Capture the cell that displays the provided text and extract its (X, Y) central coordinate. 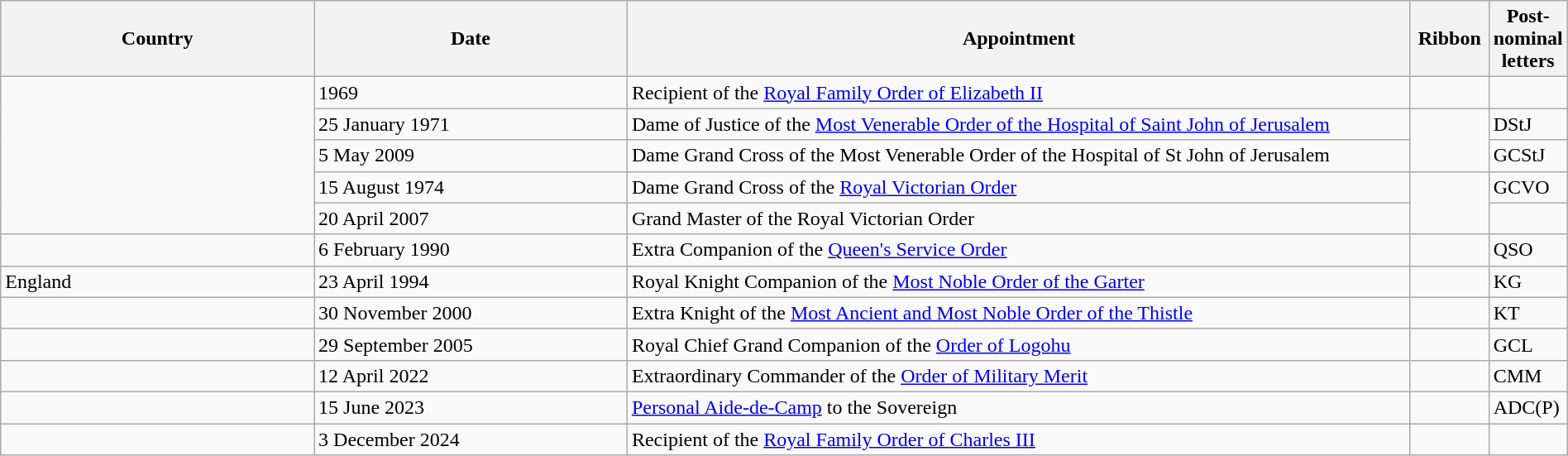
Date (471, 39)
KG (1528, 281)
DStJ (1528, 124)
ADC(P) (1528, 407)
30 November 2000 (471, 313)
20 April 2007 (471, 218)
15 June 2023 (471, 407)
6 February 1990 (471, 250)
Extra Knight of the Most Ancient and Most Noble Order of the Thistle (1019, 313)
12 April 2022 (471, 376)
Dame Grand Cross of the Most Venerable Order of the Hospital of St John of Jerusalem (1019, 156)
GCVO (1528, 187)
Recipient of the Royal Family Order of Charles III (1019, 439)
1969 (471, 93)
23 April 1994 (471, 281)
Ribbon (1449, 39)
Appointment (1019, 39)
Dame Grand Cross of the Royal Victorian Order (1019, 187)
3 December 2024 (471, 439)
Grand Master of the Royal Victorian Order (1019, 218)
Royal Knight Companion of the Most Noble Order of the Garter (1019, 281)
England (157, 281)
CMM (1528, 376)
KT (1528, 313)
Country (157, 39)
GCStJ (1528, 156)
Extra Companion of the Queen's Service Order (1019, 250)
Recipient of the Royal Family Order of Elizabeth II (1019, 93)
25 January 1971 (471, 124)
5 May 2009 (471, 156)
Royal Chief Grand Companion of the Order of Logohu (1019, 344)
Extraordinary Commander of the Order of Military Merit (1019, 376)
Dame of Justice of the Most Venerable Order of the Hospital of Saint John of Jerusalem (1019, 124)
29 September 2005 (471, 344)
Post-nominal letters (1528, 39)
Personal Aide-de-Camp to the Sovereign (1019, 407)
GCL (1528, 344)
QSO (1528, 250)
15 August 1974 (471, 187)
